Find where the given text appears and provide that cell's center as (x, y) coordinate. 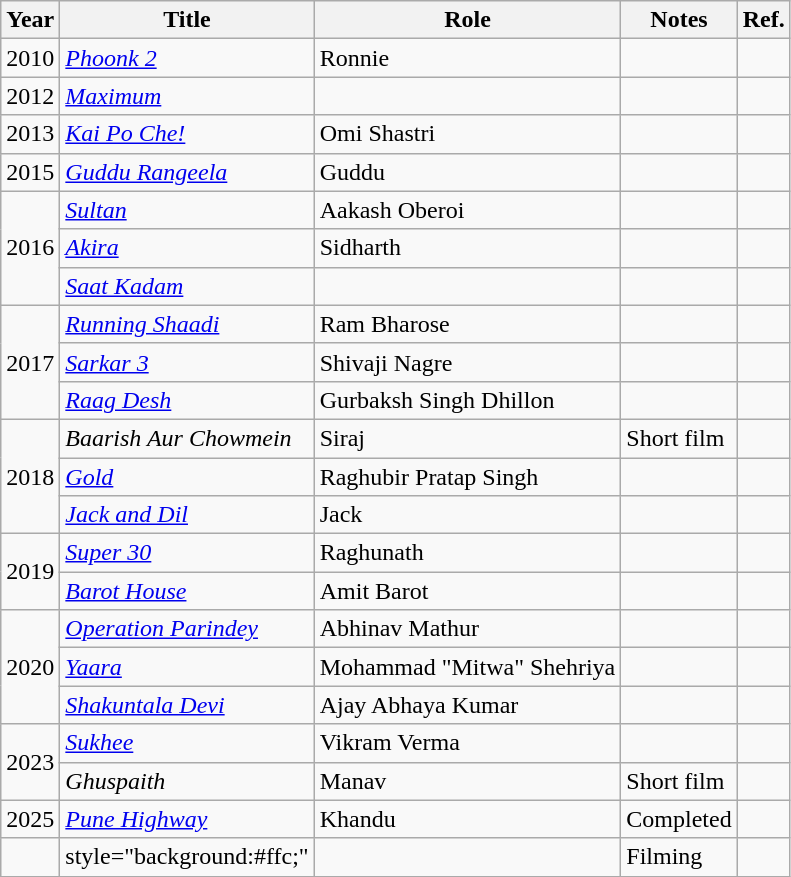
2019 (30, 572)
Guddu (468, 172)
Completed (679, 819)
Title (187, 20)
Jack (468, 515)
2016 (30, 248)
Sultan (187, 210)
Abhinav Mathur (468, 629)
Siraj (468, 438)
Manav (468, 781)
Guddu Rangeela (187, 172)
Baarish Aur Chowmein (187, 438)
Gurbaksh Singh Dhillon (468, 400)
2015 (30, 172)
Raag Desh (187, 400)
Khandu (468, 819)
2018 (30, 476)
Sukhee (187, 743)
Omi Shastri (468, 134)
style="background:#ffc;" (187, 857)
Amit Barot (468, 591)
Mohammad "Mitwa" Shehriya (468, 667)
Ram Bharose (468, 324)
Running Shaadi (187, 324)
Year (30, 20)
Saat Kadam (187, 286)
Ghuspaith (187, 781)
Super 30 (187, 553)
Kai Po Che! (187, 134)
Filming (679, 857)
2013 (30, 134)
Maximum (187, 96)
Ajay Abhaya Kumar (468, 705)
Yaara (187, 667)
Raghubir Pratap Singh (468, 477)
Ronnie (468, 58)
Akira (187, 248)
Raghunath (468, 553)
Shakuntala Devi (187, 705)
Phoonk 2 (187, 58)
Notes (679, 20)
Role (468, 20)
Vikram Verma (468, 743)
2023 (30, 762)
Shivaji Nagre (468, 362)
Sarkar 3 (187, 362)
2017 (30, 362)
Operation Parindey (187, 629)
Barot House (187, 591)
2010 (30, 58)
Jack and Dil (187, 515)
Aakash Oberoi (468, 210)
Pune Highway (187, 819)
Sidharth (468, 248)
2025 (30, 819)
Gold (187, 477)
Ref. (764, 20)
2012 (30, 96)
2020 (30, 667)
